Find where the given text appears and provide that cell's center as [X, Y] coordinate. 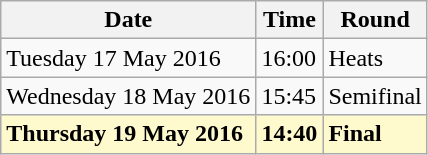
14:40 [290, 134]
Final [375, 134]
Wednesday 18 May 2016 [128, 96]
16:00 [290, 58]
Heats [375, 58]
Semifinal [375, 96]
15:45 [290, 96]
Date [128, 20]
Tuesday 17 May 2016 [128, 58]
Round [375, 20]
Time [290, 20]
Thursday 19 May 2016 [128, 134]
